Search for the cell housing the specified text and yield its [x, y] center coordinate. 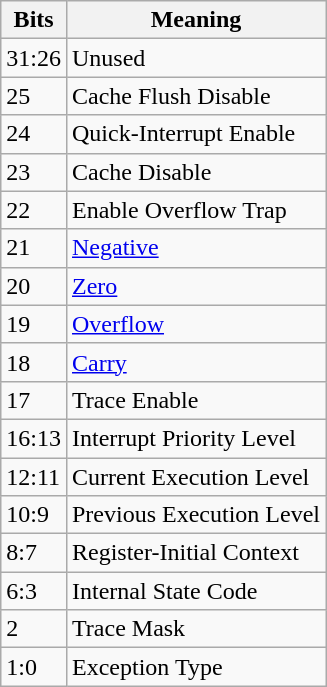
21 [34, 248]
17 [34, 400]
20 [34, 286]
Carry [196, 362]
Bits [34, 20]
24 [34, 134]
1:0 [34, 667]
Cache Flush Disable [196, 96]
Enable Overflow Trap [196, 210]
25 [34, 96]
Zero [196, 286]
Quick-Interrupt Enable [196, 134]
Negative [196, 248]
Unused [196, 58]
12:11 [34, 477]
Overflow [196, 324]
Register-Initial Context [196, 553]
31:26 [34, 58]
Trace Enable [196, 400]
Internal State Code [196, 591]
Meaning [196, 20]
Exception Type [196, 667]
18 [34, 362]
Current Execution Level [196, 477]
10:9 [34, 515]
Interrupt Priority Level [196, 438]
8:7 [34, 553]
19 [34, 324]
Cache Disable [196, 172]
22 [34, 210]
16:13 [34, 438]
2 [34, 629]
Previous Execution Level [196, 515]
6:3 [34, 591]
Trace Mask [196, 629]
23 [34, 172]
